Detect which cell encompasses the target text, then output its [x, y] center coordinate. 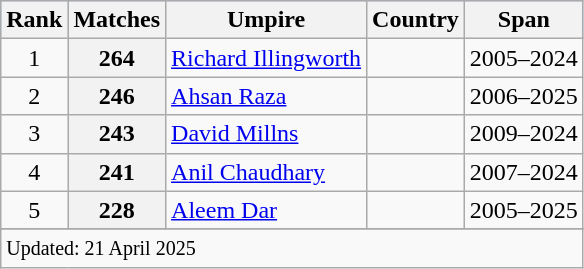
Matches [117, 20]
2007–2024 [524, 172]
246 [117, 96]
Updated: 21 April 2025 [292, 248]
Umpire [266, 20]
5 [34, 210]
2006–2025 [524, 96]
2 [34, 96]
David Millns [266, 134]
Rank [34, 20]
264 [117, 58]
3 [34, 134]
Richard Illingworth [266, 58]
2005–2025 [524, 210]
228 [117, 210]
2009–2024 [524, 134]
Span [524, 20]
Country [416, 20]
1 [34, 58]
241 [117, 172]
4 [34, 172]
2005–2024 [524, 58]
Anil Chaudhary [266, 172]
243 [117, 134]
Ahsan Raza [266, 96]
Aleem Dar [266, 210]
